Find where the given text appears and provide that cell's center as (x, y) coordinate. 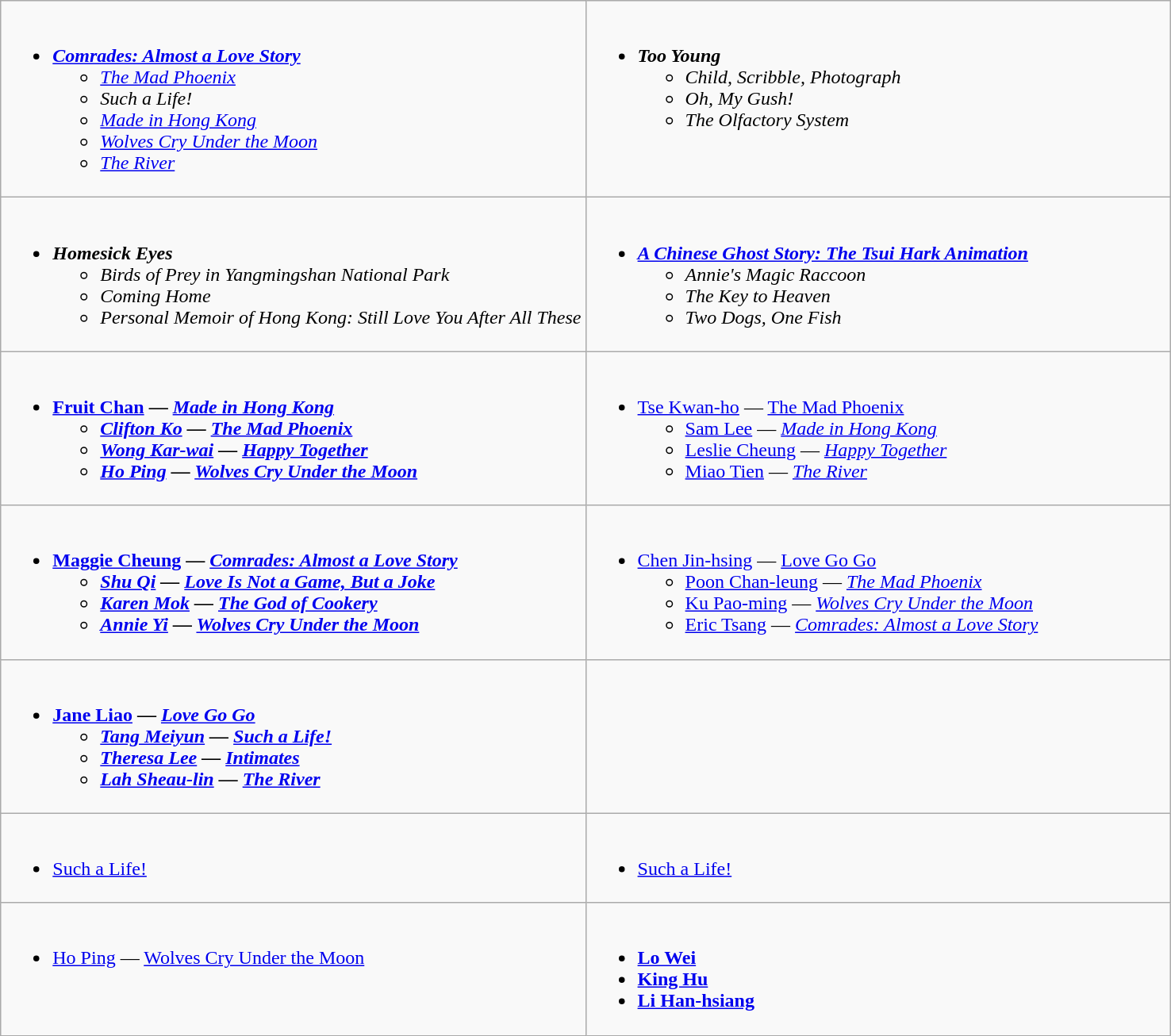
Lo WeiKing HuLi Han-hsiang (877, 969)
A Chinese Ghost Story: The Tsui Hark AnimationAnnie's Magic RaccoonThe Key to HeavenTwo Dogs, One Fish (877, 274)
Chen Jin-hsing — Love Go GoPoon Chan-leung — The Mad PhoenixKu Pao-ming — Wolves Cry Under the MoonEric Tsang — Comrades: Almost a Love Story (877, 582)
Jane Liao — Love Go GoTang Meiyun — Such a Life!Theresa Lee — IntimatesLah Sheau-lin — The River (294, 736)
Comrades: Almost a Love StoryThe Mad PhoenixSuch a Life!Made in Hong KongWolves Cry Under the MoonThe River (294, 99)
Ho Ping — Wolves Cry Under the Moon (294, 969)
Fruit Chan — Made in Hong KongClifton Ko — The Mad PhoenixWong Kar-wai — Happy TogetherHo Ping — Wolves Cry Under the Moon (294, 428)
Too YoungChild, Scribble, PhotographOh, My Gush!The Olfactory System (877, 99)
Homesick EyesBirds of Prey in Yangmingshan National ParkComing HomePersonal Memoir of Hong Kong: Still Love You After All These (294, 274)
Tse Kwan-ho — The Mad PhoenixSam Lee — Made in Hong KongLeslie Cheung — Happy TogetherMiao Tien — The River (877, 428)
